Capture the cell that displays the provided text and extract its [x, y] central coordinate. 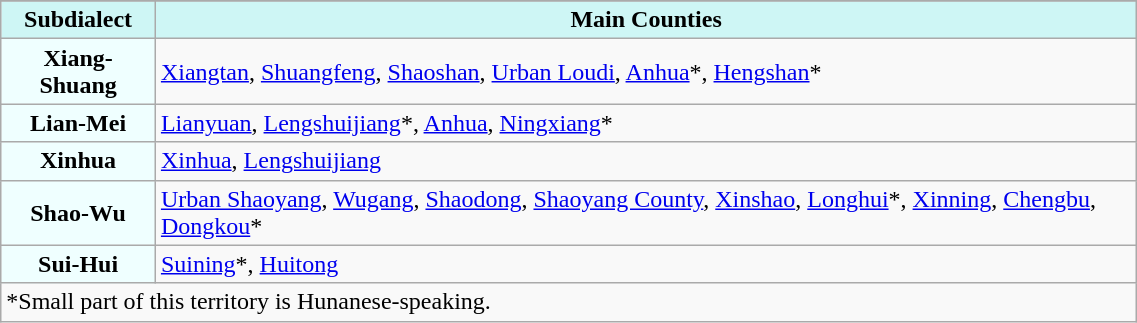
Suining*, Huitong [646, 264]
Xinhua, Lengshuijiang [646, 161]
Urban Shaoyang, Wugang, Shaodong, Shaoyang County, Xinshao, Longhui*, Xinning, Chengbu, Dongkou* [646, 212]
Subdialect [78, 20]
Xiangtan, Shuangfeng, Shaoshan, Urban Loudi, Anhua*, Hengshan* [646, 72]
Xiang-Shuang [78, 72]
Sui-Hui [78, 264]
*Small part of this territory is Hunanese-speaking. [569, 302]
Shao-Wu [78, 212]
Main Counties [646, 20]
Xinhua [78, 161]
Lian-Mei [78, 123]
Lianyuan, Lengshuijiang*, Anhua, Ningxiang* [646, 123]
